Search for the cell housing the specified text and yield its [X, Y] center coordinate. 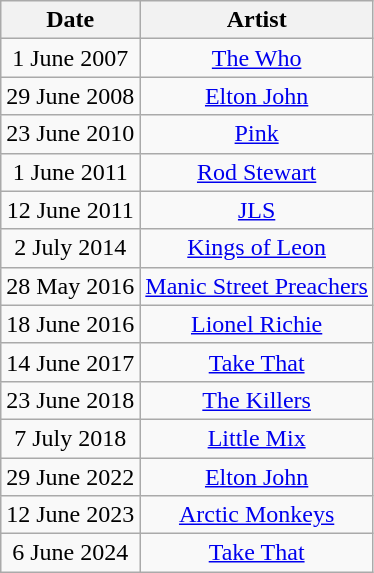
23 June 2010 [70, 134]
29 June 2008 [70, 96]
14 June 2017 [70, 362]
7 July 2018 [70, 438]
Kings of Leon [257, 248]
2 July 2014 [70, 248]
Artist [257, 20]
12 June 2011 [70, 210]
Date [70, 20]
Manic Street Preachers [257, 286]
Rod Stewart [257, 172]
1 June 2007 [70, 58]
29 June 2022 [70, 477]
18 June 2016 [70, 324]
28 May 2016 [70, 286]
Pink [257, 134]
12 June 2023 [70, 515]
Arctic Monkeys [257, 515]
The Killers [257, 400]
6 June 2024 [70, 553]
JLS [257, 210]
Little Mix [257, 438]
1 June 2011 [70, 172]
23 June 2018 [70, 400]
The Who [257, 58]
Lionel Richie [257, 324]
